Provide the (X, Y) coordinate of the cell's center where the given text is located.  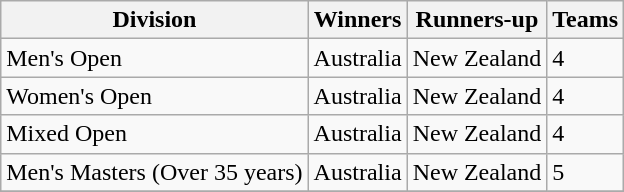
Women's Open (154, 96)
5 (586, 172)
Mixed Open (154, 134)
Runners-up (477, 20)
Teams (586, 20)
Division (154, 20)
Winners (358, 20)
Men's Masters (Over 35 years) (154, 172)
Men's Open (154, 58)
